Return [X, Y] of the center of cell containing provided text 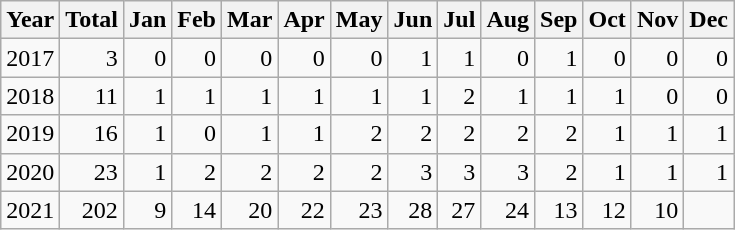
Total [92, 20]
Year [30, 20]
Aug [508, 20]
9 [147, 210]
Feb [197, 20]
22 [304, 210]
2019 [30, 134]
20 [250, 210]
Dec [709, 20]
2017 [30, 58]
2021 [30, 210]
16 [92, 134]
14 [197, 210]
Sep [559, 20]
May [359, 20]
2020 [30, 172]
Nov [657, 20]
Jun [413, 20]
12 [607, 210]
Apr [304, 20]
Jan [147, 20]
Oct [607, 20]
28 [413, 210]
24 [508, 210]
27 [460, 210]
Mar [250, 20]
13 [559, 210]
11 [92, 96]
10 [657, 210]
Jul [460, 20]
2018 [30, 96]
202 [92, 210]
